Extract the (X, Y) coordinate from the center of the cell holding the provided text.  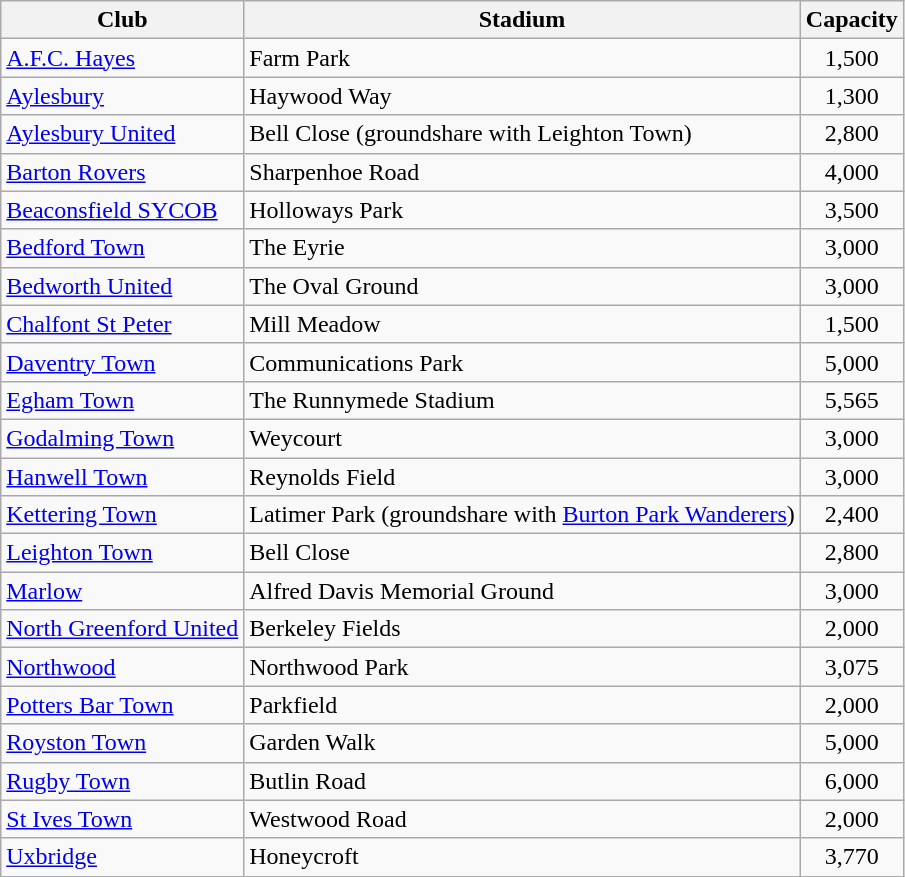
A.F.C. Hayes (122, 58)
Marlow (122, 591)
Rugby Town (122, 781)
3,500 (852, 210)
Leighton Town (122, 553)
3,770 (852, 857)
4,000 (852, 172)
Aylesbury United (122, 134)
Berkeley Fields (522, 629)
Stadium (522, 20)
The Eyrie (522, 248)
The Oval Ground (522, 286)
2,400 (852, 515)
Kettering Town (122, 515)
Weycourt (522, 438)
Haywood Way (522, 96)
Butlin Road (522, 781)
Chalfont St Peter (122, 324)
North Greenford United (122, 629)
Bell Close (522, 553)
3,075 (852, 667)
1,300 (852, 96)
Capacity (852, 20)
Northwood Park (522, 667)
Egham Town (122, 400)
The Runnymede Stadium (522, 400)
Aylesbury (122, 96)
5,565 (852, 400)
Farm Park (522, 58)
Alfred Davis Memorial Ground (522, 591)
Daventry Town (122, 362)
Northwood (122, 667)
Parkfield (522, 705)
6,000 (852, 781)
Potters Bar Town (122, 705)
Hanwell Town (122, 477)
Club (122, 20)
St Ives Town (122, 819)
Garden Walk (522, 743)
Holloways Park (522, 210)
Communications Park (522, 362)
Bedworth United (122, 286)
Reynolds Field (522, 477)
Royston Town (122, 743)
Honeycroft (522, 857)
Beaconsfield SYCOB (122, 210)
Latimer Park (groundshare with Burton Park Wanderers) (522, 515)
Sharpenhoe Road (522, 172)
Barton Rovers (122, 172)
Westwood Road (522, 819)
Mill Meadow (522, 324)
Bell Close (groundshare with Leighton Town) (522, 134)
Uxbridge (122, 857)
Godalming Town (122, 438)
Bedford Town (122, 248)
